For the text-containing cell, return its midpoint in [X, Y] coordinate format. 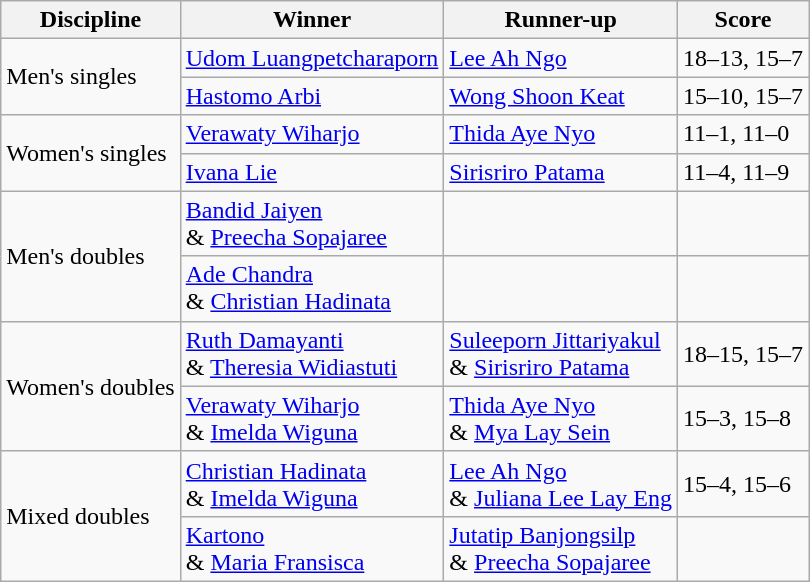
Thida Aye Nyo & Mya Lay Sein [561, 418]
11–4, 11–9 [744, 172]
Winner [312, 20]
Discipline [90, 20]
11–1, 11–0 [744, 134]
Mixed doubles [90, 516]
Sirisriro Patama [561, 172]
Men's singles [90, 77]
Lee Ah Ngo [561, 58]
Jutatip Banjongsilp & Preecha Sopajaree [561, 548]
Verawaty Wiharjo & Imelda Wiguna [312, 418]
18–13, 15–7 [744, 58]
15–10, 15–7 [744, 96]
Ruth Damayanti & Theresia Widiastuti [312, 354]
Runner-up [561, 20]
Suleeporn Jittariyakul & Sirisriro Patama [561, 354]
Kartono & Maria Fransisca [312, 548]
Ivana Lie [312, 172]
Christian Hadinata & Imelda Wiguna [312, 484]
Bandid Jaiyen & Preecha Sopajaree [312, 224]
Hastomo Arbi [312, 96]
15–3, 15–8 [744, 418]
Lee Ah Ngo & Juliana Lee Lay Eng [561, 484]
Verawaty Wiharjo [312, 134]
Ade Chandra & Christian Hadinata [312, 288]
18–15, 15–7 [744, 354]
Women's doubles [90, 386]
15–4, 15–6 [744, 484]
Wong Shoon Keat [561, 96]
Udom Luangpetcharaporn [312, 58]
Thida Aye Nyo [561, 134]
Score [744, 20]
Women's singles [90, 153]
Men's doubles [90, 256]
